Pinpoint the cell where the given text exists, returning its (x, y) midpoint coordinate. 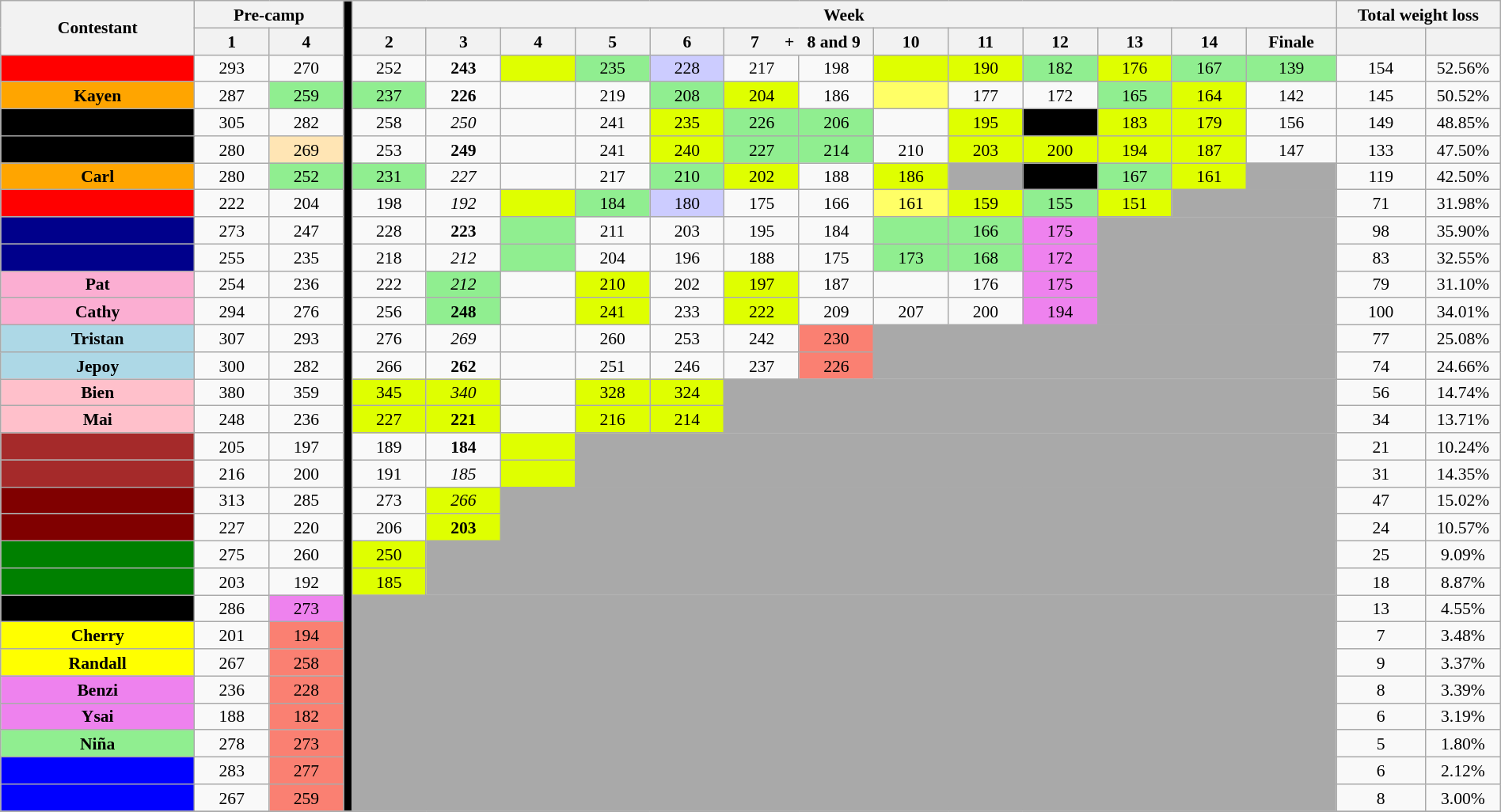
133 (1381, 150)
2 (389, 41)
8.87% (1463, 582)
231 (389, 176)
24.66% (1463, 366)
9 (1381, 662)
256 (389, 312)
249 (463, 150)
278 (232, 744)
313 (232, 500)
207 (911, 312)
24 (1381, 528)
47.50% (1463, 150)
142 (1292, 96)
196 (687, 257)
25 (1381, 555)
155 (1060, 203)
34.01% (1463, 312)
262 (463, 366)
223 (463, 230)
31.98% (1463, 203)
31 (1381, 473)
31.10% (1463, 284)
211 (613, 230)
Ysai (98, 716)
147 (1292, 150)
154 (1381, 68)
151 (1134, 203)
340 (463, 393)
242 (762, 339)
11 (986, 41)
Benzi (98, 689)
56 (1381, 393)
74 (1381, 366)
Bien (98, 393)
294 (232, 312)
209 (836, 312)
14.35% (1463, 473)
324 (687, 393)
21 (1381, 446)
Jepoy (98, 366)
10.57% (1463, 528)
180 (687, 203)
251 (613, 366)
300 (232, 366)
13.71% (1463, 419)
2.12% (1463, 771)
243 (463, 68)
3.00% (1463, 798)
Finale (1292, 41)
218 (389, 257)
98 (1381, 230)
254 (232, 284)
275 (232, 555)
14.74% (1463, 393)
149 (1381, 123)
177 (986, 96)
247 (306, 230)
3.37% (1463, 662)
307 (232, 339)
83 (1381, 257)
Contestant (98, 28)
12 (1060, 41)
287 (232, 96)
3 (463, 41)
Week (844, 14)
380 (232, 393)
183 (1134, 123)
159 (986, 203)
Tristan (98, 339)
3.48% (1463, 636)
Cherry (98, 636)
201 (232, 636)
18 (1381, 582)
285 (306, 500)
Mai (98, 419)
4.55% (1463, 609)
119 (1381, 176)
165 (1134, 96)
50.52% (1463, 96)
Cathy (98, 312)
32.55% (1463, 257)
168 (986, 257)
205 (232, 446)
255 (232, 257)
10.24% (1463, 446)
345 (389, 393)
7 + 8 and 9 (800, 41)
3.39% (1463, 689)
283 (232, 771)
191 (389, 473)
71 (1381, 203)
179 (1209, 123)
14 (1209, 41)
Pat (98, 284)
145 (1381, 96)
47 (1381, 500)
Niña (98, 744)
190 (986, 68)
189 (389, 446)
25.08% (1463, 339)
139 (1292, 68)
Kayen (98, 96)
220 (306, 528)
286 (232, 609)
233 (687, 312)
221 (463, 419)
208 (687, 96)
52.56% (1463, 68)
246 (687, 366)
48.85% (1463, 123)
156 (1292, 123)
219 (613, 96)
42.50% (1463, 176)
35.90% (1463, 230)
240 (687, 150)
Pre-camp (269, 14)
100 (1381, 312)
7 (1381, 636)
9.09% (1463, 555)
79 (1381, 284)
1.80% (1463, 744)
359 (306, 393)
1 (232, 41)
277 (306, 771)
10 (911, 41)
305 (232, 123)
230 (836, 339)
Randall (98, 662)
3.19% (1463, 716)
Total weight loss (1419, 14)
270 (306, 68)
Carl (98, 176)
328 (613, 393)
77 (1381, 339)
164 (1209, 96)
173 (911, 257)
15.02% (1463, 500)
34 (1381, 419)
